From the cell containing the given text, extract its center point as (X, Y) coordinate. 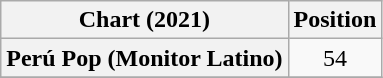
54 (335, 58)
Chart (2021) (144, 20)
Position (335, 20)
Perú Pop (Monitor Latino) (144, 58)
